Determine the [X, Y] coordinate at the center of the cell enclosing the given text.  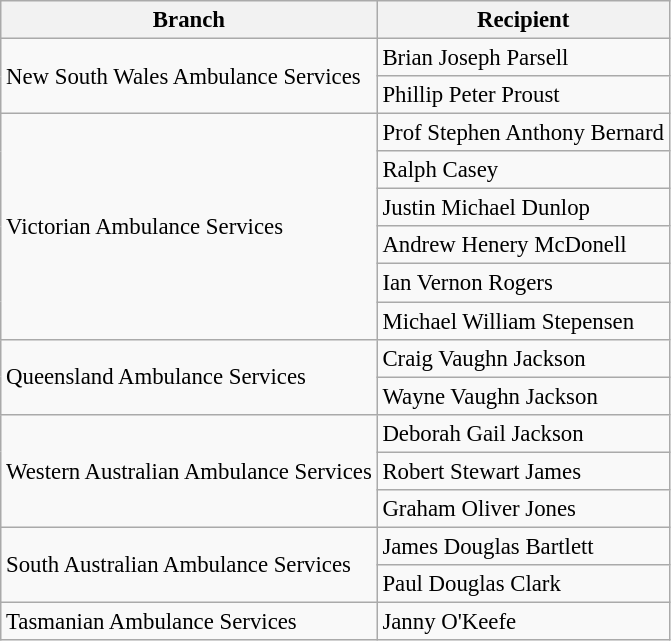
Recipient [523, 20]
Queensland Ambulance Services [189, 376]
Wayne Vaughn Jackson [523, 396]
Branch [189, 20]
New South Wales Ambulance Services [189, 76]
Phillip Peter Proust [523, 95]
Justin Michael Dunlop [523, 208]
Tasmanian Ambulance Services [189, 621]
Ralph Casey [523, 170]
Prof Stephen Anthony Bernard [523, 133]
Paul Douglas Clark [523, 584]
Michael William Stepensen [523, 321]
Brian Joseph Parsell [523, 58]
Western Australian Ambulance Services [189, 470]
Deborah Gail Jackson [523, 433]
Graham Oliver Jones [523, 509]
Ian Vernon Rogers [523, 283]
Andrew Henery McDonell [523, 245]
James Douglas Bartlett [523, 546]
Craig Vaughn Jackson [523, 358]
Robert Stewart James [523, 471]
Victorian Ambulance Services [189, 227]
South Australian Ambulance Services [189, 564]
Janny O'Keefe [523, 621]
